Capture the cell that displays the provided text and extract its [x, y] central coordinate. 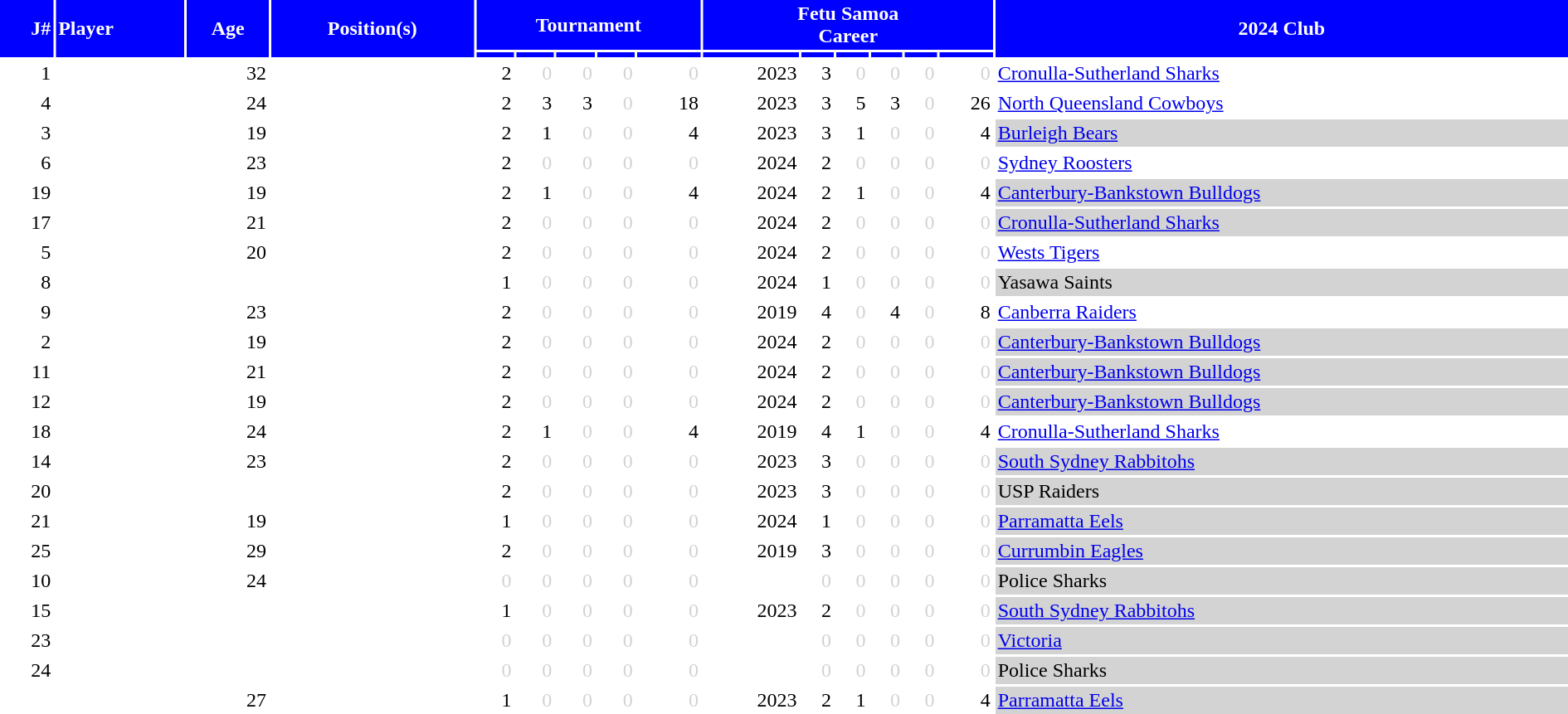
26 [966, 103]
2024 Club [1282, 28]
29 [228, 551]
25 [27, 551]
Tournament [589, 25]
27 [228, 700]
Yasawa Saints [1282, 282]
Position(s) [373, 28]
17 [27, 222]
9 [27, 312]
11 [27, 372]
USP Raiders [1282, 491]
14 [27, 461]
Victoria [1282, 640]
6 [27, 163]
Currumbin Eagles [1282, 551]
Fetu Samoa Career [848, 25]
Canberra Raiders [1282, 312]
Burleigh Bears [1282, 133]
15 [27, 610]
10 [27, 580]
Sydney Roosters [1282, 163]
Wests Tigers [1282, 252]
J# [27, 28]
12 [27, 401]
32 [228, 73]
Player [119, 28]
North Queensland Cowboys [1282, 103]
Age [228, 28]
